For the text-containing cell, return its midpoint in (X, Y) coordinate format. 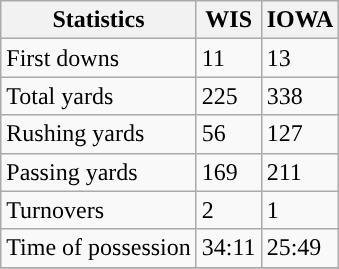
First downs (99, 58)
11 (228, 58)
127 (300, 134)
211 (300, 172)
Statistics (99, 20)
2 (228, 210)
Time of possession (99, 248)
Passing yards (99, 172)
338 (300, 96)
225 (228, 96)
56 (228, 134)
IOWA (300, 20)
34:11 (228, 248)
13 (300, 58)
Turnovers (99, 210)
WIS (228, 20)
1 (300, 210)
Total yards (99, 96)
25:49 (300, 248)
169 (228, 172)
Rushing yards (99, 134)
